Identify which cell holds the provided text, then report its (x, y) central coordinate. 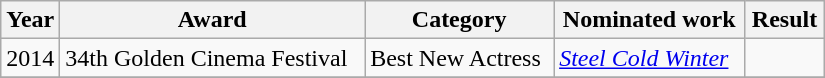
Result (785, 20)
Nominated work (650, 20)
Award (212, 20)
Category (460, 20)
2014 (30, 58)
Best New Actress (460, 58)
34th Golden Cinema Festival (212, 58)
Steel Cold Winter (650, 58)
Year (30, 20)
